Return (x, y) of the center of cell containing provided text 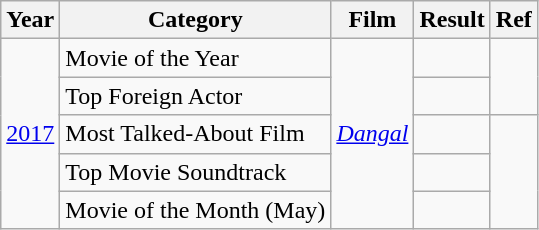
Dangal (372, 134)
2017 (30, 134)
Year (30, 20)
Category (196, 20)
Movie of the Month (May) (196, 210)
Most Talked-About Film (196, 134)
Ref (514, 20)
Movie of the Year (196, 58)
Result (452, 20)
Top Foreign Actor (196, 96)
Film (372, 20)
Top Movie Soundtrack (196, 172)
